Return (x, y) of the center of cell containing provided text 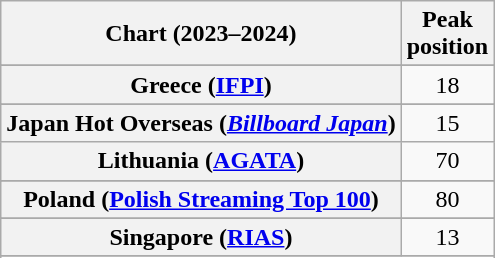
Greece (IFPI) (201, 85)
Peakposition (447, 34)
Japan Hot Overseas (Billboard Japan) (201, 123)
13 (447, 237)
Singapore (RIAS) (201, 237)
15 (447, 123)
Chart (2023–2024) (201, 34)
Poland (Polish Streaming Top 100) (201, 199)
Lithuania (AGATA) (201, 161)
80 (447, 199)
70 (447, 161)
18 (447, 85)
